From the cell containing the given text, extract its center point as [X, Y] coordinate. 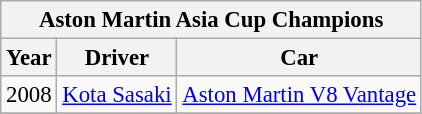
2008 [29, 95]
Aston Martin Asia Cup Champions [212, 20]
Driver [117, 58]
Car [299, 58]
Kota Sasaki [117, 95]
Year [29, 58]
Aston Martin V8 Vantage [299, 95]
